Locate the cell with the specified text and output its (X, Y) center coordinate. 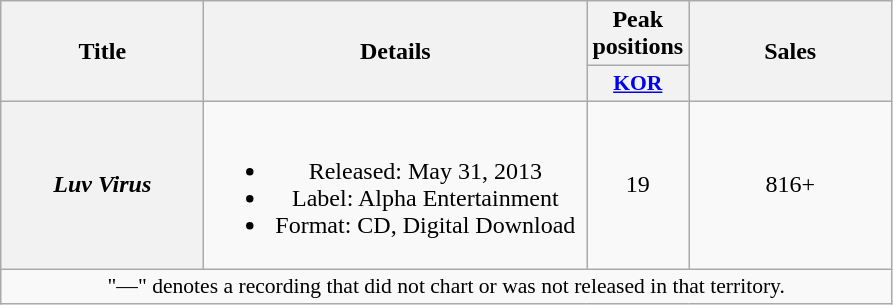
Title (102, 52)
Sales (790, 52)
Released: May 31, 2013Label: Alpha EntertainmentFormat: CD, Digital Download (396, 184)
Details (396, 52)
"—" denotes a recording that did not chart or was not released in that territory. (446, 286)
KOR (638, 84)
816+ (790, 184)
Peak positions (638, 34)
19 (638, 184)
Luv Virus (102, 184)
